Locate the cell with the specified text and output its [x, y] center coordinate. 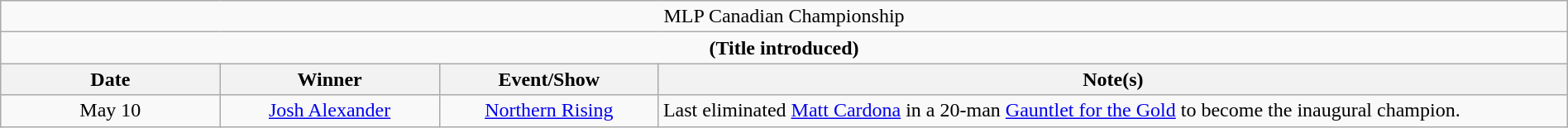
Josh Alexander [329, 111]
May 10 [111, 111]
MLP Canadian Championship [784, 17]
Date [111, 79]
Northern Rising [549, 111]
(Title introduced) [784, 48]
Event/Show [549, 79]
Note(s) [1113, 79]
Last eliminated Matt Cardona in a 20-man Gauntlet for the Gold to become the inaugural champion. [1113, 111]
Winner [329, 79]
